Determine the [X, Y] coordinate at the center of the cell enclosing the given text.  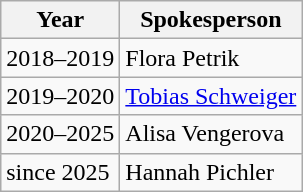
Spokesperson [211, 20]
Alisa Vengerova [211, 134]
2019–2020 [60, 96]
Flora Petrik [211, 58]
since 2025 [60, 172]
Hannah Pichler [211, 172]
2020–2025 [60, 134]
2018–2019 [60, 58]
Year [60, 20]
Tobias Schweiger [211, 96]
